Detect which cell encompasses the target text, then output its (X, Y) center coordinate. 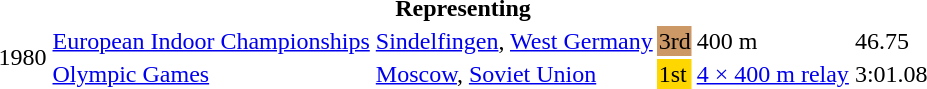
3rd (674, 41)
400 m (772, 41)
4 × 400 m relay (772, 74)
1st (674, 74)
Sindelfingen, West Germany (514, 41)
Moscow, Soviet Union (514, 74)
European Indoor Championships (211, 41)
Olympic Games (211, 74)
